Identify which cell holds the provided text, then report its (x, y) central coordinate. 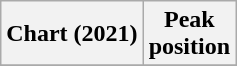
Chart (2021) (72, 34)
Peakposition (189, 34)
